Search for the cell housing the specified text and yield its [x, y] center coordinate. 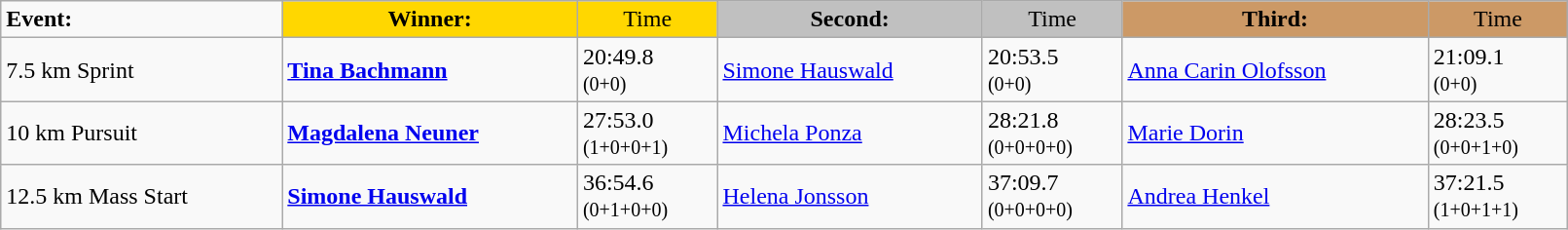
Magdalena Neuner [430, 133]
Helena Jonsson [850, 197]
7.5 km Sprint [142, 70]
Andrea Henkel [1275, 197]
Third: [1275, 19]
28:21.8(0+0+0+0) [1052, 133]
Marie Dorin [1275, 133]
12.5 km Mass Start [142, 197]
20:53.5 (0+0) [1052, 70]
37:09.7(0+0+0+0) [1052, 197]
27:53.0 (1+0+0+1) [647, 133]
Winner: [430, 19]
Michela Ponza [850, 133]
Tina Bachmann [430, 70]
28:23.5(0+0+1+0) [1498, 133]
10 km Pursuit [142, 133]
36:54.6(0+1+0+0) [647, 197]
20:49.8(0+0) [647, 70]
37:21.5(1+0+1+1) [1498, 197]
21:09.1(0+0) [1498, 70]
Event: [142, 19]
Second: [850, 19]
Anna Carin Olofsson [1275, 70]
